Identify which cell holds the provided text, then report its [x, y] central coordinate. 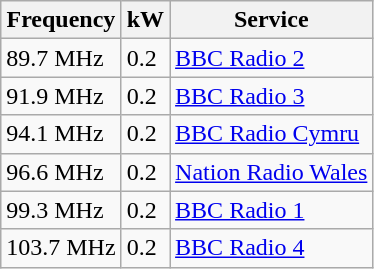
BBC Radio 1 [272, 210]
kW [145, 20]
BBC Radio 4 [272, 248]
91.9 MHz [61, 96]
99.3 MHz [61, 210]
BBC Radio 2 [272, 58]
89.7 MHz [61, 58]
94.1 MHz [61, 134]
Frequency [61, 20]
103.7 MHz [61, 248]
Service [272, 20]
96.6 MHz [61, 172]
BBC Radio Cymru [272, 134]
Nation Radio Wales [272, 172]
BBC Radio 3 [272, 96]
